Capture the cell that displays the provided text and extract its (x, y) central coordinate. 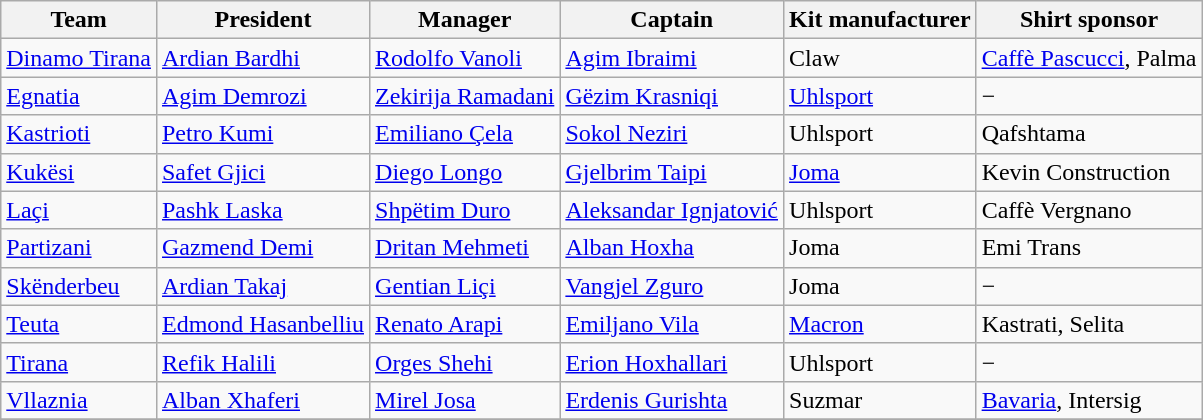
Edmond Hasanbelliu (262, 324)
Pashk Laska (262, 210)
Gjelbrim Taipi (672, 172)
Vllaznia (79, 400)
Teuta (79, 324)
President (262, 20)
Partizani (79, 248)
Kastrati, Selita (1089, 324)
Renato Arapi (465, 324)
Safet Gjici (262, 172)
Emiljano Vila (672, 324)
Kit manufacturer (880, 20)
Mirel Josa (465, 400)
Laçi (79, 210)
Erdenis Gurishta (672, 400)
Petro Kumi (262, 134)
Alban Xhaferi (262, 400)
Caffè Vergnano (1089, 210)
Gëzim Krasniqi (672, 96)
Tirana (79, 362)
Agim Demrozi (262, 96)
Sokol Neziri (672, 134)
Aleksandar Ignjatović (672, 210)
Kastrioti (79, 134)
Kukësi (79, 172)
Ardian Bardhi (262, 58)
Diego Longo (465, 172)
Caffè Pascucci, Palma (1089, 58)
Dritan Mehmeti (465, 248)
Kevin Construction (1089, 172)
Vangjel Zguro (672, 286)
Gazmend Demi (262, 248)
Egnatia (79, 96)
Bavaria, Intersig (1089, 400)
Qafshtama (1089, 134)
Alban Hoxha (672, 248)
Erion Hoxhallari (672, 362)
Zekirija Ramadani (465, 96)
Shirt sponsor (1089, 20)
Emiliano Çela (465, 134)
Shpëtim Duro (465, 210)
Suzmar (880, 400)
Ardian Takaj (262, 286)
Team (79, 20)
Orges Shehi (465, 362)
Refik Halili (262, 362)
Agim Ibraimi (672, 58)
Emi Trans (1089, 248)
Skënderbeu (79, 286)
Captain (672, 20)
Manager (465, 20)
Macron (880, 324)
Dinamo Tirana (79, 58)
Gentian Liçi (465, 286)
Rodolfo Vanoli (465, 58)
Claw (880, 58)
